Pinpoint the cell where the given text exists, returning its (x, y) midpoint coordinate. 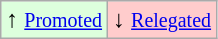
↑ Promoted (54, 20)
↓ Relegated (162, 20)
